Output the [X, Y] coordinate of the center of the cell containing the given text.  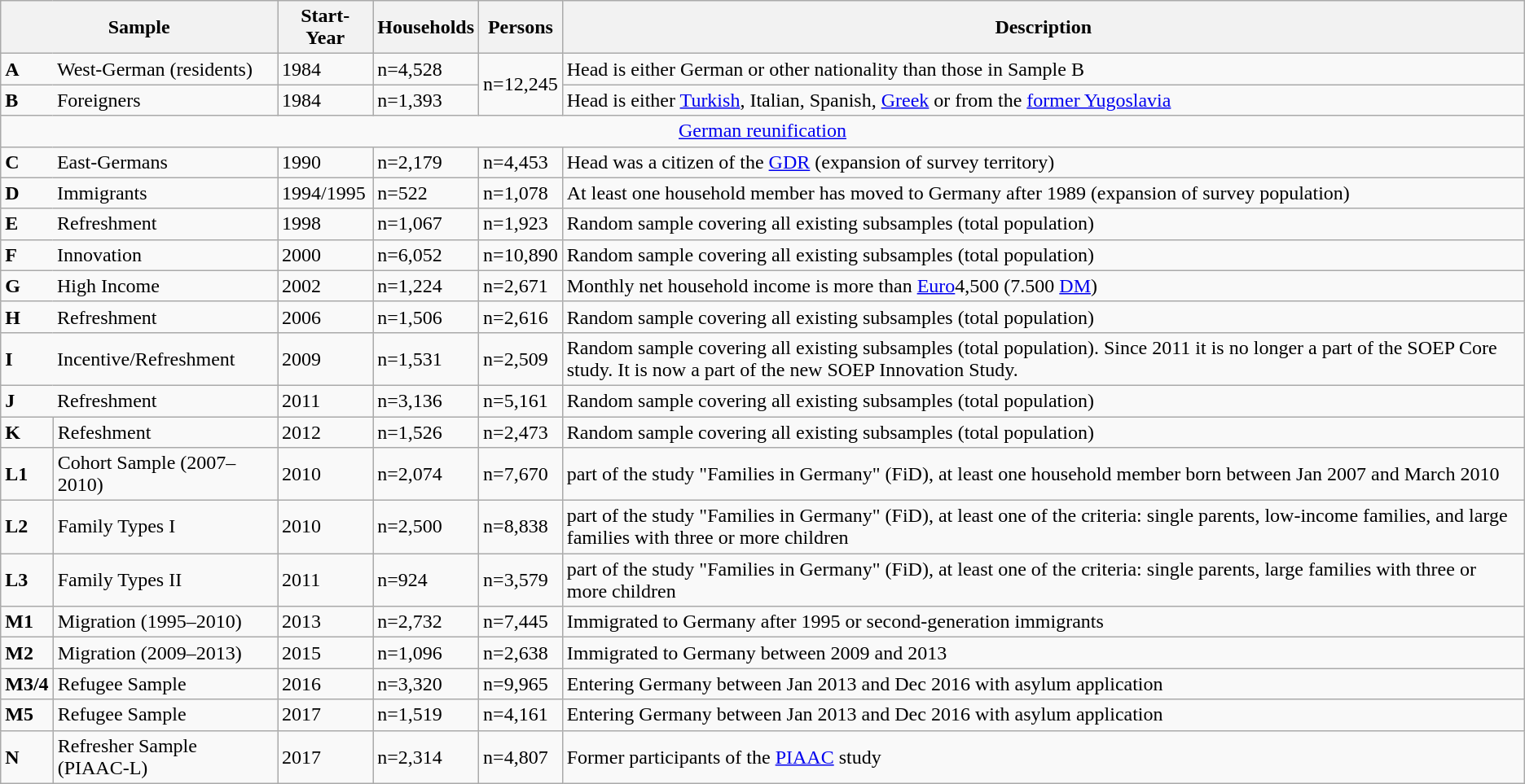
2002 [326, 286]
L3 [27, 580]
n=4,161 [521, 715]
G [27, 286]
High Income [165, 286]
n=1,224 [426, 286]
n=3,320 [426, 684]
n=1,923 [521, 224]
A [27, 69]
West-German (residents) [165, 69]
2000 [326, 255]
Refeshment [165, 432]
2016 [326, 684]
J [27, 401]
n=1,393 [426, 100]
n=9,965 [521, 684]
part of the study "Families in Germany" (FiD), at least one household member born between Jan 2007 and March 2010 [1043, 474]
Cohort Sample (2007–2010) [165, 474]
Refresher Sample (PIAAC-L) [165, 757]
n=2,074 [426, 474]
At least one household member has moved to Germany after 1989 (expansion of survey population) [1043, 193]
Start-Year [326, 28]
n=7,445 [521, 622]
n=3,136 [426, 401]
n=2,179 [426, 162]
2013 [326, 622]
Migration (1995–2010) [165, 622]
part of the study "Families in Germany" (FiD), at least one of the criteria: single parents, large families with three or more children [1043, 580]
Head was a citizen of the GDR (expansion of survey territory) [1043, 162]
Incentive/Refreshment [165, 358]
n=5,161 [521, 401]
2009 [326, 358]
n=2,473 [521, 432]
D [27, 193]
K [27, 432]
n=522 [426, 193]
2015 [326, 653]
n=924 [426, 580]
Family Types I [165, 528]
Monthly net household income is more than Euro4,500 (7.500 DM) [1043, 286]
n=4,528 [426, 69]
n=2,732 [426, 622]
I [27, 358]
Immigrated to Germany between 2009 and 2013 [1043, 653]
n=1,519 [426, 715]
Immigrated to Germany after 1995 or second-generation immigrants [1043, 622]
2012 [326, 432]
n=3,579 [521, 580]
n=4,807 [521, 757]
2006 [326, 317]
1990 [326, 162]
n=6,052 [426, 255]
n=2,616 [521, 317]
n=1,506 [426, 317]
Innovation [165, 255]
M2 [27, 653]
n=1,531 [426, 358]
n=1,078 [521, 193]
n=2,509 [521, 358]
East-Germans [165, 162]
n=2,314 [426, 757]
n=1,526 [426, 432]
n=2,638 [521, 653]
n=1,096 [426, 653]
n=2,671 [521, 286]
C [27, 162]
Head is either Turkish, Italian, Spanish, Greek or from the former Yugoslavia [1043, 100]
1998 [326, 224]
Foreigners [165, 100]
Migration (2009–2013) [165, 653]
1994/1995 [326, 193]
n=7,670 [521, 474]
Households [426, 28]
Family Types II [165, 580]
n=4,453 [521, 162]
Persons [521, 28]
Description [1043, 28]
German reunification [762, 131]
n=12,245 [521, 85]
M3/4 [27, 684]
n=2,500 [426, 528]
N [27, 757]
Sample [139, 28]
L2 [27, 528]
n=10,890 [521, 255]
E [27, 224]
L1 [27, 474]
n=1,067 [426, 224]
M1 [27, 622]
Immigrants [165, 193]
B [27, 100]
Former participants of the PIAAC study [1043, 757]
Head is either German or other nationality than those in Sample B [1043, 69]
H [27, 317]
n=8,838 [521, 528]
M5 [27, 715]
F [27, 255]
